Pinpoint the cell where the given text exists, returning its [X, Y] midpoint coordinate. 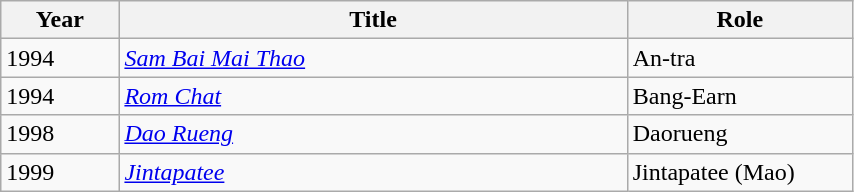
Bang-Earn [740, 96]
Sam Bai Mai Thao [373, 58]
Year [60, 20]
Role [740, 20]
Jintapatee [373, 172]
Rom Chat [373, 96]
Title [373, 20]
Jintapatee (Mao) [740, 172]
Daorueng [740, 134]
An-tra [740, 58]
1999 [60, 172]
Dao Rueng [373, 134]
1998 [60, 134]
